Extract the (x, y) coordinate from the center of the cell holding the provided text.  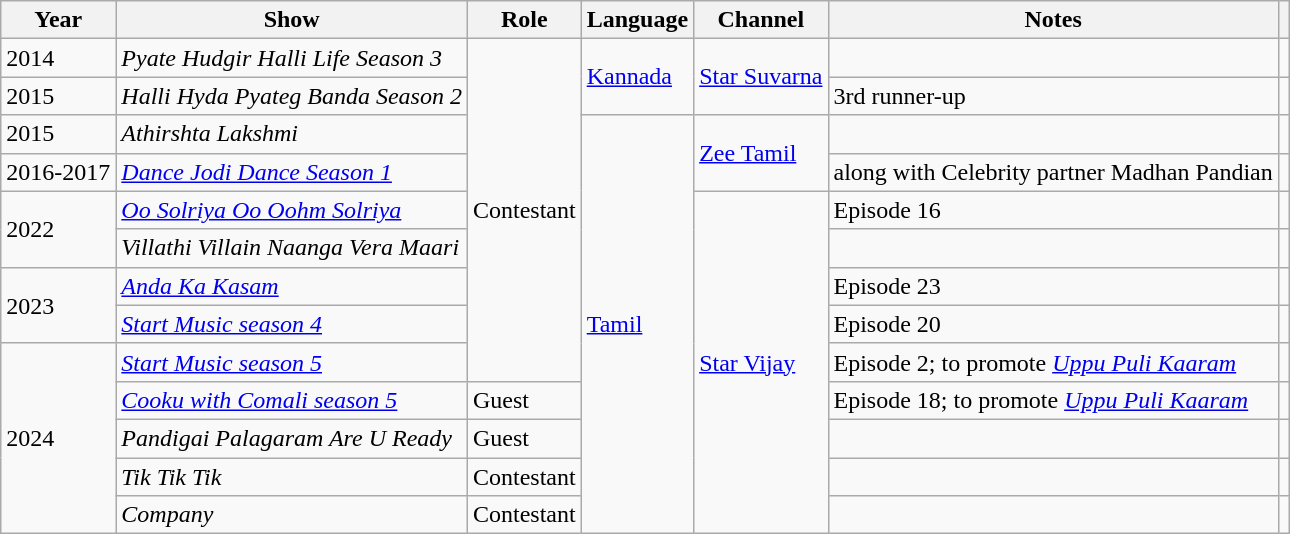
Tamil (637, 324)
Episode 23 (1053, 286)
Channel (761, 20)
Star Vijay (761, 362)
Episode 16 (1053, 210)
Halli Hyda Pyateg Banda Season 2 (292, 96)
Year (58, 20)
2016-2017 (58, 172)
2023 (58, 305)
Start Music season 5 (292, 362)
Notes (1053, 20)
3rd runner-up (1053, 96)
Company (292, 515)
Star Suvarna (761, 77)
Zee Tamil (761, 153)
Episode 20 (1053, 324)
Anda Ka Kasam (292, 286)
Cooku with Comali season 5 (292, 400)
Oo Solriya Oo Oohm Solriya (292, 210)
Start Music season 4 (292, 324)
along with Celebrity partner Madhan Pandian (1053, 172)
Pandigai Palagaram Are U Ready (292, 438)
2022 (58, 229)
2014 (58, 58)
Tik Tik Tik (292, 477)
Show (292, 20)
Dance Jodi Dance Season 1 (292, 172)
Episode 2; to promote Uppu Puli Kaaram (1053, 362)
2024 (58, 438)
Role (524, 20)
Kannada (637, 77)
Language (637, 20)
Episode 18; to promote Uppu Puli Kaaram (1053, 400)
Villathi Villain Naanga Vera Maari (292, 248)
Athirshta Lakshmi (292, 134)
Pyate Hudgir Halli Life Season 3 (292, 58)
